Pinpoint the cell where the given text exists, returning its [x, y] midpoint coordinate. 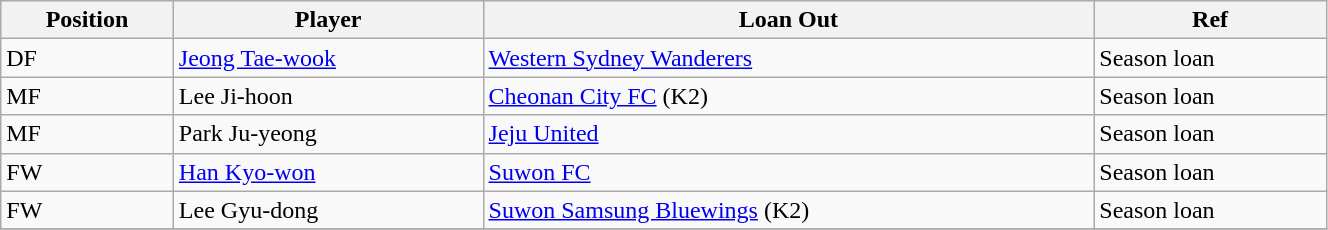
Jeju United [788, 134]
DF [88, 58]
Loan Out [788, 20]
Position [88, 20]
Western Sydney Wanderers [788, 58]
Ref [1210, 20]
Player [328, 20]
Suwon Samsung Bluewings (K2) [788, 210]
Lee Gyu-dong [328, 210]
Park Ju-yeong [328, 134]
Lee Ji-hoon [328, 96]
Jeong Tae-wook [328, 58]
Suwon FC [788, 172]
Cheonan City FC (K2) [788, 96]
Han Kyo-won [328, 172]
